Pinpoint the cell where the given text exists, returning its [x, y] midpoint coordinate. 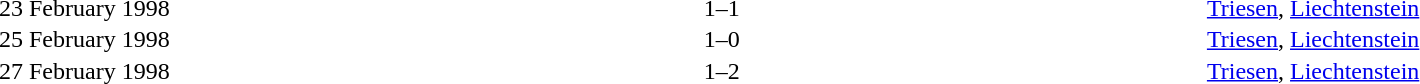
1–0 [722, 39]
